Search for the cell housing the specified text and yield its (X, Y) center coordinate. 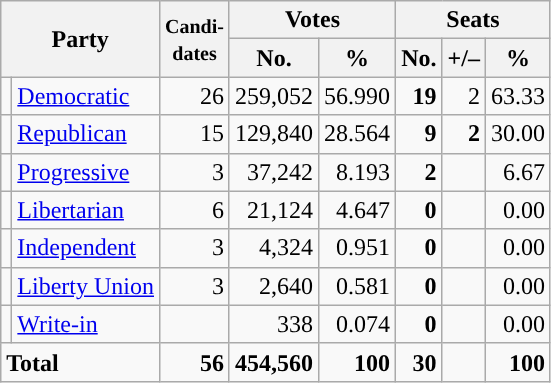
6.67 (518, 172)
30 (419, 362)
4,324 (274, 248)
Libertarian (86, 210)
8.193 (358, 172)
9 (419, 134)
Independent (86, 248)
129,840 (274, 134)
Republican (86, 134)
Votes (312, 20)
Candi-dates (195, 39)
0.951 (358, 248)
4.647 (358, 210)
19 (419, 96)
30.00 (518, 134)
26 (195, 96)
56 (195, 362)
21,124 (274, 210)
56.990 (358, 96)
37,242 (274, 172)
2,640 (274, 286)
0.074 (358, 324)
259,052 (274, 96)
Write-in (86, 324)
338 (274, 324)
Liberty Union (86, 286)
Progressive (86, 172)
Democratic (86, 96)
0.581 (358, 286)
Party (80, 39)
Seats (474, 20)
+/– (464, 58)
63.33 (518, 96)
28.564 (358, 134)
15 (195, 134)
6 (195, 210)
Total (80, 362)
454,560 (274, 362)
